Extract the (X, Y) coordinate from the center of the cell holding the provided text.  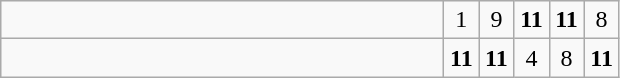
1 (462, 20)
9 (496, 20)
4 (532, 58)
